Search for the cell housing the specified text and yield its [X, Y] center coordinate. 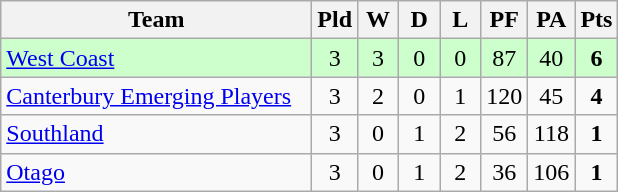
L [460, 20]
40 [552, 58]
6 [596, 58]
56 [504, 134]
120 [504, 96]
4 [596, 96]
PA [552, 20]
45 [552, 96]
PF [504, 20]
36 [504, 172]
D [420, 20]
Pld [335, 20]
West Coast [156, 58]
Pts [596, 20]
118 [552, 134]
87 [504, 58]
Southland [156, 134]
106 [552, 172]
Team [156, 20]
W [378, 20]
Otago [156, 172]
Canterbury Emerging Players [156, 96]
